Find where the given text appears and provide that cell's center as (X, Y) coordinate. 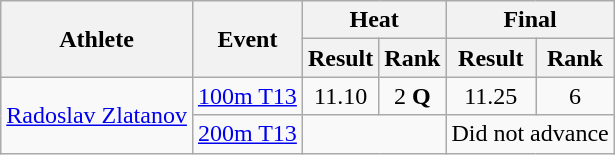
11.25 (491, 96)
2 Q (412, 96)
Athlete (97, 39)
Radoslav Zlatanov (97, 115)
Event (247, 39)
Final (530, 20)
6 (576, 96)
Did not advance (530, 134)
Heat (374, 20)
100m T13 (247, 96)
11.10 (340, 96)
200m T13 (247, 134)
